Extract the (X, Y) coordinate from the center of the cell holding the provided text.  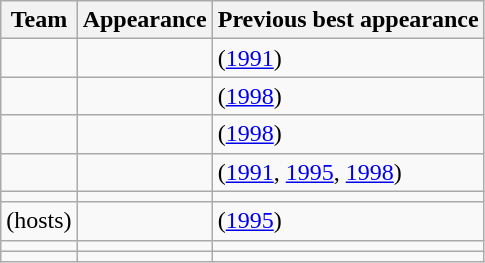
(1991) (348, 58)
(1991, 1995, 1998) (348, 172)
Appearance (144, 20)
Team (39, 20)
(1995) (348, 221)
Previous best appearance (348, 20)
(hosts) (39, 221)
